Output the (x, y) coordinate of the center of the cell containing the given text.  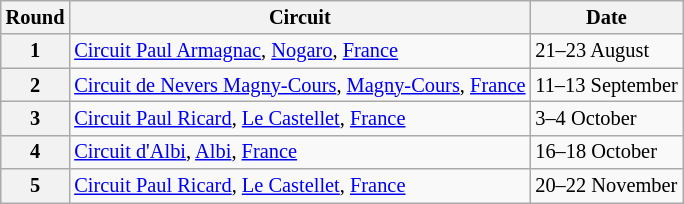
4 (36, 152)
2 (36, 85)
20–22 November (606, 186)
16–18 October (606, 152)
5 (36, 186)
Circuit de Nevers Magny-Cours, Magny-Cours, France (300, 85)
3–4 October (606, 118)
Circuit Paul Armagnac, Nogaro, France (300, 51)
Circuit (300, 17)
3 (36, 118)
Round (36, 17)
11–13 September (606, 85)
1 (36, 51)
Date (606, 17)
21–23 August (606, 51)
Circuit d'Albi, Albi, France (300, 152)
